From the cell containing the given text, extract its center point as (x, y) coordinate. 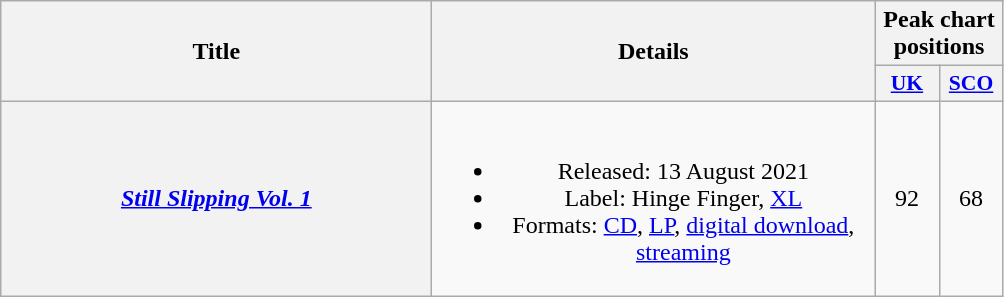
SCO (971, 84)
Title (216, 52)
Still Slipping Vol. 1 (216, 198)
68 (971, 198)
UK (907, 84)
92 (907, 198)
Details (654, 52)
Released: 13 August 2021Label: Hinge Finger, XLFormats: CD, LP, digital download, streaming (654, 198)
Peak chart positions (939, 34)
